Provide the [x, y] coordinate of the cell's center where the given text is located.  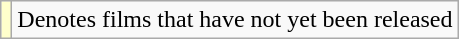
Denotes films that have not yet been released [235, 20]
